Scan for the cell matching the given text and deliver its [X, Y] coordinate at center. 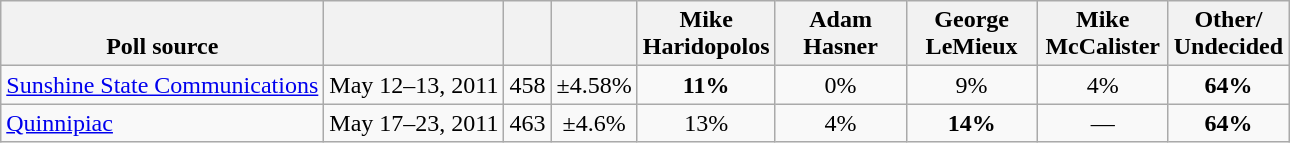
13% [706, 123]
May 12–13, 2011 [414, 85]
Poll source [162, 34]
Sunshine State Communications [162, 85]
463 [528, 123]
GeorgeLeMieux [972, 34]
458 [528, 85]
Other/Undecided [1228, 34]
Quinnipiac [162, 123]
9% [972, 85]
— [1102, 123]
AdamHasner [840, 34]
±4.58% [594, 85]
0% [840, 85]
11% [706, 85]
MikeHaridopolos [706, 34]
±4.6% [594, 123]
MikeMcCalister [1102, 34]
May 17–23, 2011 [414, 123]
14% [972, 123]
